Pinpoint the cell where the given text exists, returning its (x, y) midpoint coordinate. 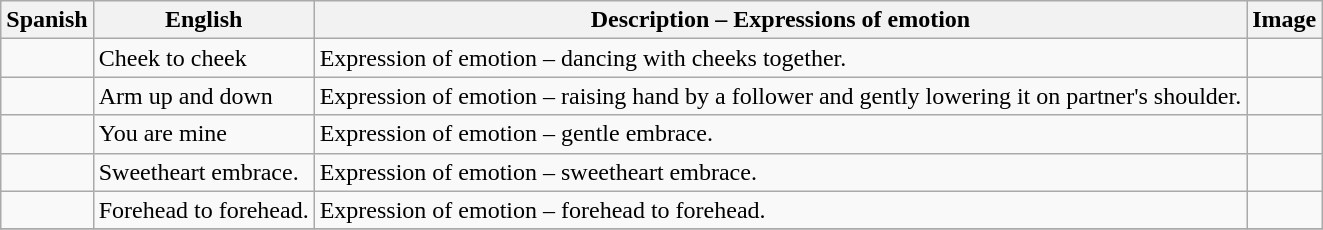
Expression of emotion – raising hand by a follower and gently lowering it on partner's shoulder. (780, 96)
Sweetheart embrace. (204, 172)
Arm up and down (204, 96)
Expression of emotion – forehead to forehead. (780, 210)
Expression of emotion – gentle embrace. (780, 134)
Image (1284, 20)
Spanish (47, 20)
Expression of emotion – dancing with cheeks together. (780, 58)
Cheek to cheek (204, 58)
You are mine (204, 134)
Description – Expressions of emotion (780, 20)
English (204, 20)
Forehead to forehead. (204, 210)
Expression of emotion – sweetheart embrace. (780, 172)
